Scan for the cell matching the given text and deliver its (x, y) coordinate at center. 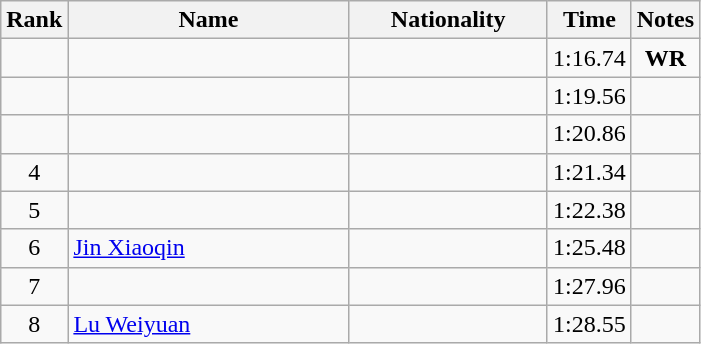
Rank (34, 20)
1:25.48 (589, 248)
1:22.38 (589, 210)
1:19.56 (589, 96)
6 (34, 248)
1:20.86 (589, 134)
Time (589, 20)
5 (34, 210)
Jin Xiaoqin (208, 248)
7 (34, 286)
1:27.96 (589, 286)
1:28.55 (589, 324)
1:21.34 (589, 172)
8 (34, 324)
4 (34, 172)
WR (665, 58)
Nationality (448, 20)
1:16.74 (589, 58)
Notes (665, 20)
Name (208, 20)
Lu Weiyuan (208, 324)
